Locate the cell with the specified text and output its [x, y] center coordinate. 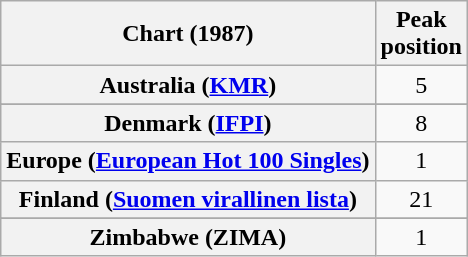
Zimbabwe (ZIMA) [188, 237]
Europe (European Hot 100 Singles) [188, 161]
21 [421, 199]
8 [421, 123]
Peakposition [421, 34]
Finland (Suomen virallinen lista) [188, 199]
Australia (KMR) [188, 85]
Denmark (IFPI) [188, 123]
Chart (1987) [188, 34]
5 [421, 85]
